Identify which cell holds the provided text, then report its [x, y] central coordinate. 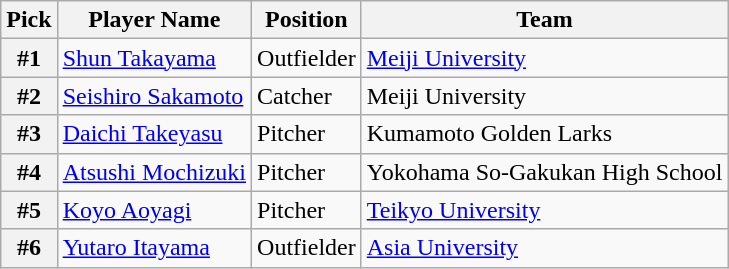
Yutaro Itayama [154, 248]
#6 [29, 248]
#2 [29, 96]
Shun Takayama [154, 58]
Position [307, 20]
Team [544, 20]
#4 [29, 172]
Catcher [307, 96]
Teikyo University [544, 210]
Daichi Takeyasu [154, 134]
#3 [29, 134]
Seishiro Sakamoto [154, 96]
#1 [29, 58]
Kumamoto Golden Larks [544, 134]
Koyo Aoyagi [154, 210]
Asia University [544, 248]
#5 [29, 210]
Yokohama So-Gakukan High School [544, 172]
Player Name [154, 20]
Pick [29, 20]
Atsushi Mochizuki [154, 172]
